Return [x, y] of the center of cell containing provided text 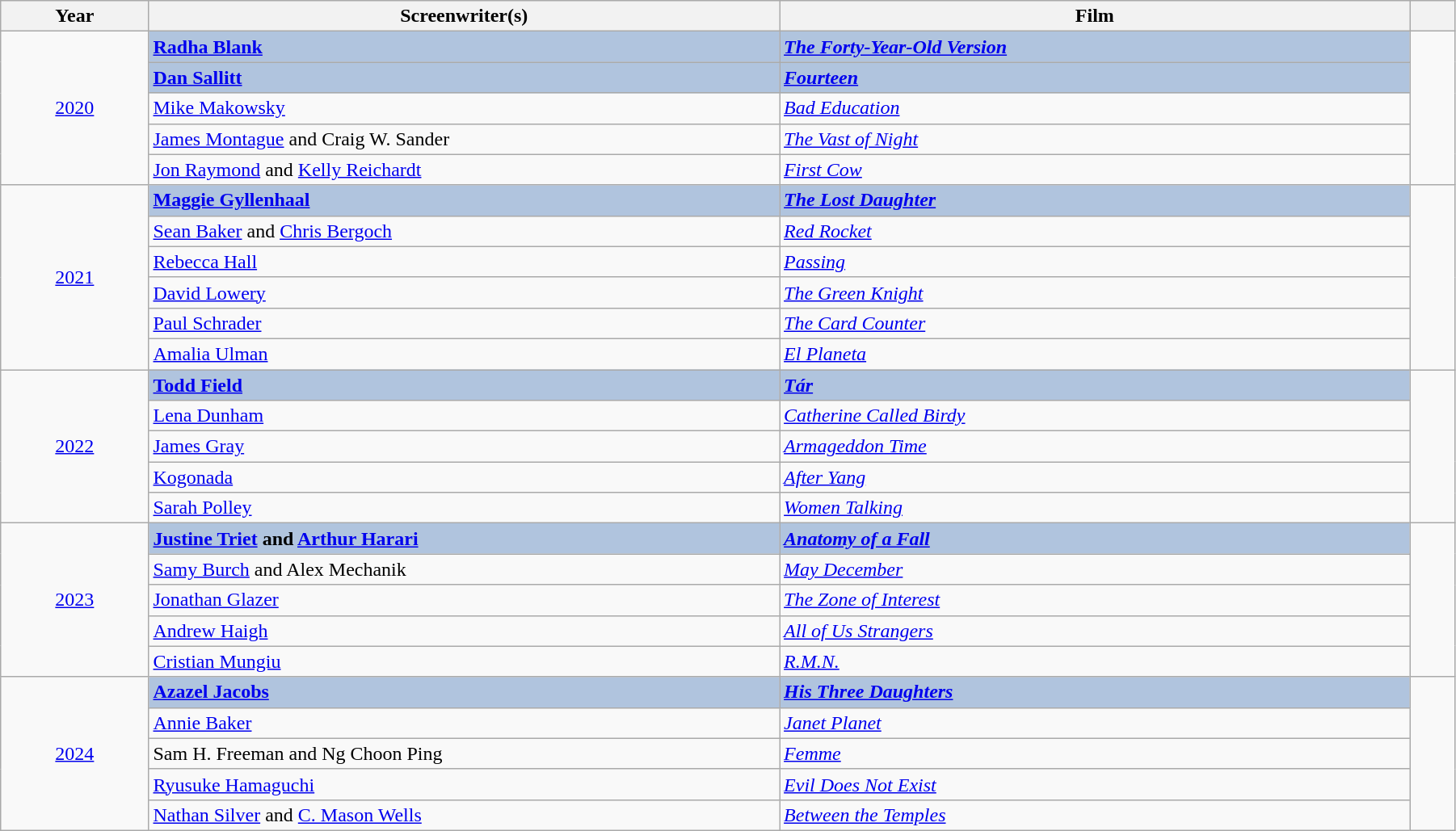
Screenwriter(s) [464, 16]
Lena Dunham [464, 416]
Samy Burch and Alex Mechanik [464, 569]
After Yang [1096, 477]
James Gray [464, 447]
James Montague and Craig W. Sander [464, 139]
Jonathan Glazer [464, 600]
Sam H. Freeman and Ng Choon Ping [464, 753]
Tár [1096, 385]
Cristian Mungiu [464, 661]
Maggie Gyllenhaal [464, 200]
Red Rocket [1096, 231]
Kogonada [464, 477]
All of Us Strangers [1096, 631]
The Green Knight [1096, 292]
Paul Schrader [464, 323]
Radha Blank [464, 47]
Sean Baker and Chris Bergoch [464, 231]
First Cow [1096, 170]
El Planeta [1096, 354]
Todd Field [464, 385]
His Three Daughters [1096, 692]
The Vast of Night [1096, 139]
Azazel Jacobs [464, 692]
Andrew Haigh [464, 631]
Year [74, 16]
2024 [74, 753]
2020 [74, 108]
The Card Counter [1096, 323]
Film [1096, 16]
Anatomy of a Fall [1096, 539]
Women Talking [1096, 508]
Dan Sallitt [464, 78]
Nathan Silver and C. Mason Wells [464, 815]
Ryusuke Hamaguchi [464, 784]
May December [1096, 569]
2022 [74, 447]
Evil Does Not Exist [1096, 784]
2023 [74, 600]
Janet Planet [1096, 723]
R.M.N. [1096, 661]
Rebecca Hall [464, 262]
Fourteen [1096, 78]
Mike Makowsky [464, 108]
Passing [1096, 262]
2021 [74, 277]
Annie Baker [464, 723]
Justine Triet and Arthur Harari [464, 539]
The Zone of Interest [1096, 600]
Femme [1096, 753]
The Forty-Year-Old Version [1096, 47]
Sarah Polley [464, 508]
Catherine Called Birdy [1096, 416]
Between the Temples [1096, 815]
Amalia Ulman [464, 354]
Armageddon Time [1096, 447]
David Lowery [464, 292]
Bad Education [1096, 108]
The Lost Daughter [1096, 200]
Jon Raymond and Kelly Reichardt [464, 170]
